Provide the [X, Y] coordinate of the cell's center where the given text is located.  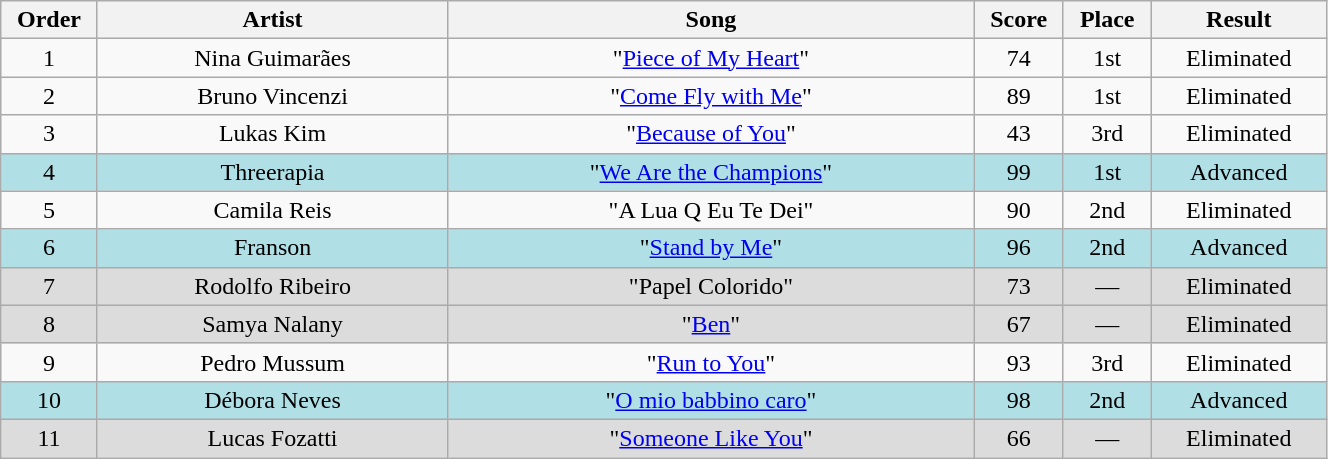
90 [1018, 210]
Camila Reis [272, 210]
Pedro Mussum [272, 362]
Lucas Fozatti [272, 438]
"Papel Colorido" [711, 286]
Samya Nalany [272, 324]
98 [1018, 400]
89 [1018, 96]
74 [1018, 58]
Bruno Vincenzi [272, 96]
"Come Fly with Me" [711, 96]
Order [49, 20]
67 [1018, 324]
9 [49, 362]
3 [49, 134]
11 [49, 438]
Place [1107, 20]
"Someone Like You" [711, 438]
Artist [272, 20]
"Because of You" [711, 134]
Score [1018, 20]
"Stand by Me" [711, 248]
Lukas Kim [272, 134]
5 [49, 210]
73 [1018, 286]
4 [49, 172]
"O mio babbino caro" [711, 400]
Rodolfo Ribeiro [272, 286]
Débora Neves [272, 400]
93 [1018, 362]
"A Lua Q Eu Te Dei" [711, 210]
Franson [272, 248]
Song [711, 20]
7 [49, 286]
10 [49, 400]
2 [49, 96]
Result [1238, 20]
"Ben" [711, 324]
66 [1018, 438]
96 [1018, 248]
6 [49, 248]
99 [1018, 172]
43 [1018, 134]
8 [49, 324]
"Piece of My Heart" [711, 58]
Nina Guimarães [272, 58]
"Run to You" [711, 362]
"We Are the Champions" [711, 172]
1 [49, 58]
Threerapia [272, 172]
